Pinpoint the cell where the given text exists, returning its [x, y] midpoint coordinate. 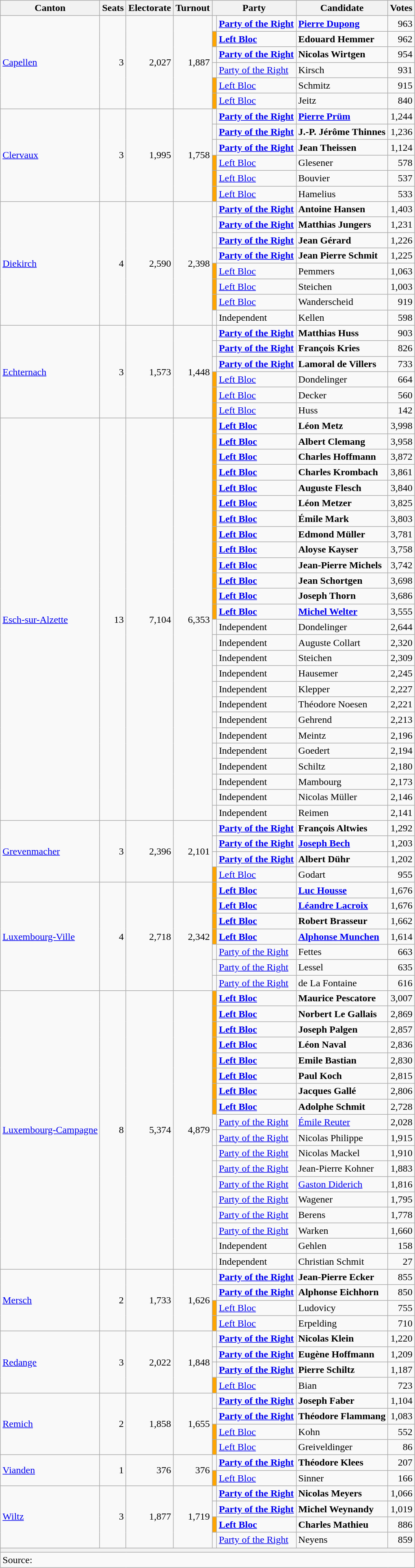
903 [401, 333]
2,830 [401, 1060]
Echternach [50, 372]
Théodore Klees [342, 1463]
142 [401, 410]
2,194 [401, 751]
Auguste Flesch [342, 488]
733 [401, 364]
Decker [342, 395]
840 [401, 101]
Bian [342, 1385]
2,869 [401, 1014]
2,309 [401, 658]
Kirsch [342, 70]
Remich [50, 1424]
1,403 [401, 209]
2,728 [401, 1107]
552 [401, 1431]
86 [401, 1447]
2,213 [401, 720]
2,022 [149, 1362]
Michel Welter [342, 611]
Party [254, 8]
1,226 [401, 240]
Auguste Collart [342, 642]
Godart [342, 874]
Huss [342, 410]
Mambourg [342, 782]
Charles Mathieu [342, 1525]
Joseph Thorn [342, 596]
919 [401, 302]
3,686 [401, 596]
1,655 [193, 1424]
2,173 [401, 782]
1,915 [401, 1137]
Klepper [342, 689]
2,027 [149, 62]
1,758 [193, 155]
Léon Naval [342, 1045]
3,742 [401, 565]
1,244 [401, 116]
2,396 [149, 851]
Edouard Hemmer [342, 39]
Kohn [342, 1431]
Nicolas Meyers [342, 1494]
Charles Krombach [342, 472]
635 [401, 968]
1,848 [193, 1362]
1,187 [401, 1370]
Capellen [50, 62]
Electorate [149, 8]
2,245 [401, 673]
2,180 [401, 766]
Aloyse Kayser [342, 550]
537 [401, 178]
Warken [342, 1231]
Nicolas Müller [342, 797]
616 [401, 983]
2,398 [193, 263]
Gehrend [342, 720]
1,626 [193, 1300]
Michel Weynandy [342, 1509]
Léon Metz [342, 426]
Mersch [50, 1300]
1,795 [401, 1200]
1,292 [401, 828]
1,124 [401, 147]
1,203 [401, 844]
1,083 [401, 1416]
de La Fontaine [342, 983]
1,614 [401, 936]
Albert Dühr [342, 859]
Emile Bastian [342, 1060]
Vianden [50, 1470]
1,733 [149, 1300]
Luc Housse [342, 890]
Turnout [193, 8]
Antoine Hansen [342, 209]
578 [401, 163]
2,320 [401, 642]
7,104 [149, 619]
1 [113, 1470]
1,202 [401, 859]
Pierre Schiltz [342, 1370]
Alphonse Eichhorn [342, 1292]
710 [401, 1323]
1,816 [401, 1184]
Joseph Bech [342, 844]
Goedert [342, 751]
3,825 [401, 503]
Jean Gérard [342, 240]
Jean Pierre Schmit [342, 256]
Edmond Müller [342, 534]
Pemmers [342, 271]
5,374 [149, 1130]
Gaston Diderich [342, 1184]
1,104 [401, 1401]
1,225 [401, 256]
Matthias Jungers [342, 225]
Jeitz [342, 101]
Jean-Pierre Kohner [342, 1168]
Jean-Pierre Ecker [342, 1277]
1,003 [401, 287]
Schiltz [342, 766]
Joseph Palgen [342, 1029]
1,778 [401, 1215]
Christian Schmit [342, 1261]
Théodore Flammang [342, 1416]
1,066 [401, 1494]
Joseph Faber [342, 1401]
723 [401, 1385]
6,353 [193, 619]
3,958 [401, 441]
2,806 [401, 1091]
2,141 [401, 813]
Greiveldinger [342, 1447]
1,573 [149, 372]
27 [401, 1261]
Wanderscheid [342, 302]
Hamelius [342, 194]
François Altwies [342, 828]
Robert Brasseur [342, 921]
3,555 [401, 611]
Meintz [342, 735]
Kellen [342, 318]
Jacques Gallé [342, 1091]
2,836 [401, 1045]
962 [401, 39]
855 [401, 1277]
1,209 [401, 1354]
Norbert Le Gallais [342, 1014]
J.-P. Jérôme Thinnes [342, 132]
158 [401, 1246]
Hausemer [342, 673]
Jean Theissen [342, 147]
Glesener [342, 163]
3,998 [401, 426]
Reimen [342, 813]
1,662 [401, 921]
Grevenmacher [50, 851]
Schmitz [342, 85]
1,231 [401, 225]
663 [401, 952]
Jean-Pierre Michels [342, 565]
1,877 [149, 1517]
Ludovicy [342, 1308]
954 [401, 54]
Luxembourg-Campagne [50, 1130]
4,879 [193, 1130]
Diekirch [50, 263]
Votes [401, 8]
2,227 [401, 689]
2,221 [401, 705]
3,781 [401, 534]
1,883 [401, 1168]
3,861 [401, 472]
13 [113, 619]
1,719 [193, 1517]
Luxembourg-Ville [50, 936]
Jean Schortgen [342, 581]
3,698 [401, 581]
Wiltz [50, 1517]
2,196 [401, 735]
Neyens [342, 1540]
826 [401, 348]
1,887 [193, 62]
8 [113, 1130]
664 [401, 379]
Redange [50, 1362]
3,803 [401, 519]
2,146 [401, 797]
Canton [50, 8]
598 [401, 318]
2,815 [401, 1076]
Source: [207, 1560]
Erpelding [342, 1323]
Léon Metzer [342, 503]
166 [401, 1478]
Lamoral de Villers [342, 364]
Albert Clemang [342, 441]
1,448 [193, 372]
1,220 [401, 1339]
560 [401, 395]
Wagener [342, 1200]
963 [401, 24]
533 [401, 194]
2,028 [401, 1122]
Nicolas Klein [342, 1339]
1,019 [401, 1509]
3,758 [401, 550]
886 [401, 1525]
Seats [113, 8]
Alphonse Munchen [342, 936]
2,644 [401, 627]
Clervaux [50, 155]
Matthias Huss [342, 333]
Léandre Lacroix [342, 905]
1,236 [401, 132]
3,872 [401, 457]
2,590 [149, 263]
Maurice Pescatore [342, 998]
Fettes [342, 952]
2,857 [401, 1029]
1,858 [149, 1424]
2,342 [193, 936]
Berens [342, 1215]
Nicolas Wirtgen [342, 54]
1,995 [149, 155]
915 [401, 85]
Paul Koch [342, 1076]
931 [401, 70]
3,840 [401, 488]
Charles Hoffmann [342, 457]
1,063 [401, 271]
Adolphe Schmit [342, 1107]
Émile Reuter [342, 1122]
Théodore Noesen [342, 705]
1,660 [401, 1231]
2,101 [193, 851]
Gehlen [342, 1246]
Pierre Dupong [342, 24]
Eugène Hoffmann [342, 1354]
François Kries [342, 348]
850 [401, 1292]
955 [401, 874]
Lessel [342, 968]
Sinner [342, 1478]
2,718 [149, 936]
207 [401, 1463]
Émile Mark [342, 519]
Bouvier [342, 178]
859 [401, 1540]
Candidate [342, 8]
755 [401, 1308]
3,007 [401, 998]
Pierre Prüm [342, 116]
Nicolas Philippe [342, 1137]
Esch-sur-Alzette [50, 619]
1,910 [401, 1153]
Nicolas Mackel [342, 1153]
